For the text-containing cell, return its midpoint in (X, Y) coordinate format. 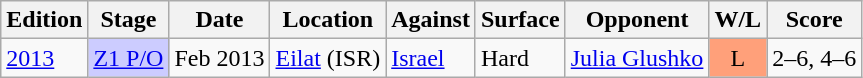
2013 (44, 58)
Location (328, 20)
Hard (520, 58)
Surface (520, 20)
Against (431, 20)
Stage (128, 20)
L (738, 58)
Eilat (ISR) (328, 58)
Israel (431, 58)
Julia Glushko (637, 58)
Edition (44, 20)
Z1 P/O (128, 58)
Opponent (637, 20)
2–6, 4–6 (814, 58)
W/L (738, 20)
Feb 2013 (220, 58)
Score (814, 20)
Date (220, 20)
